Pinpoint the cell where the given text exists, returning its (x, y) midpoint coordinate. 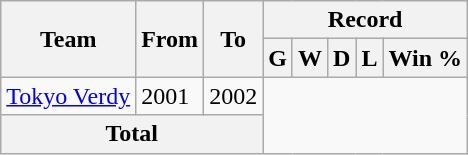
D (341, 58)
W (310, 58)
Record (366, 20)
L (370, 58)
G (278, 58)
Tokyo Verdy (68, 96)
To (234, 39)
2002 (234, 96)
Team (68, 39)
From (170, 39)
2001 (170, 96)
Win % (426, 58)
Total (132, 134)
